From the cell containing the given text, extract its center point as (x, y) coordinate. 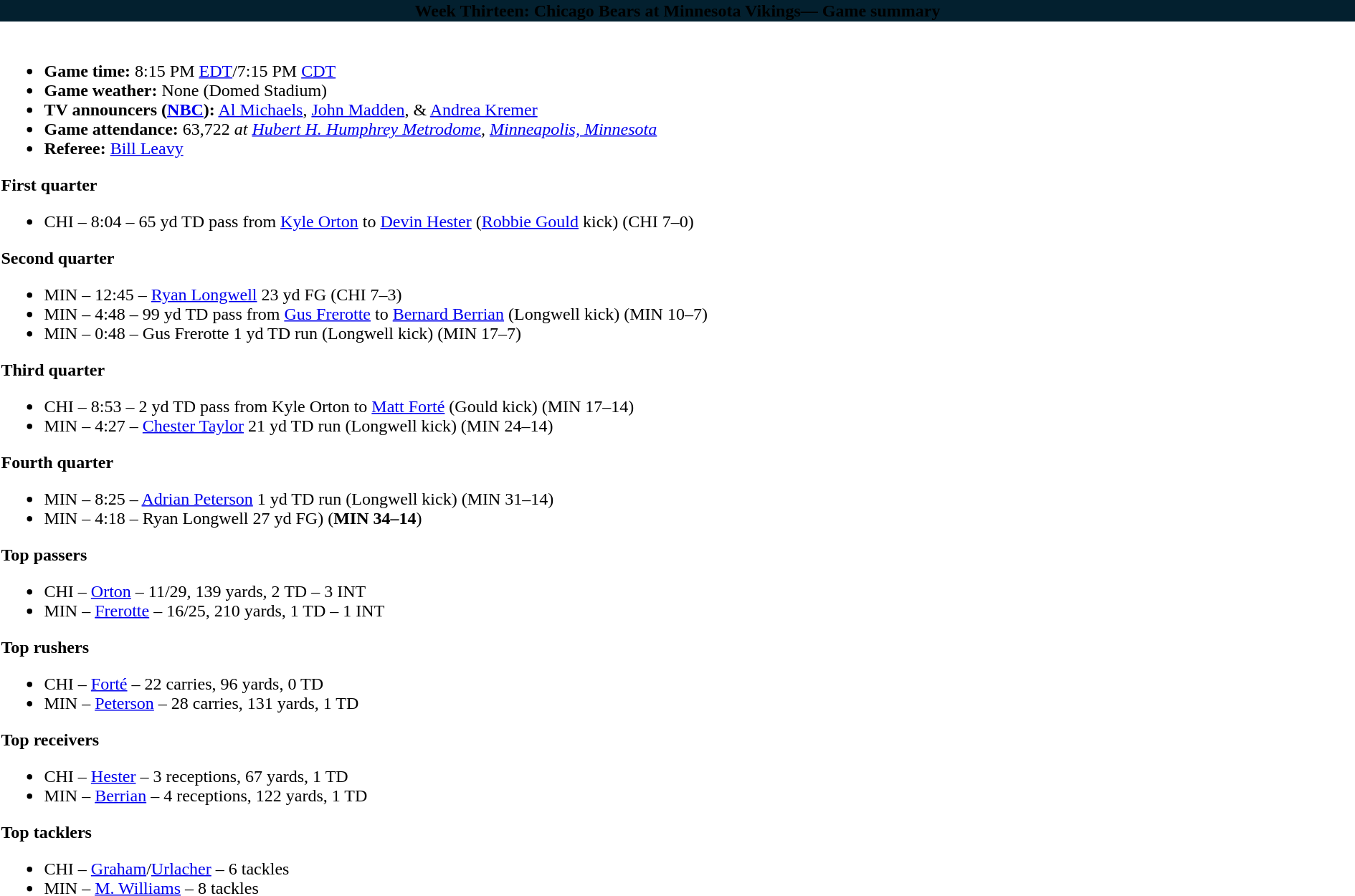
Week Thirteen: Chicago Bears at Minnesota Vikings— Game summary (677, 11)
